Capture the cell that displays the provided text and extract its (X, Y) central coordinate. 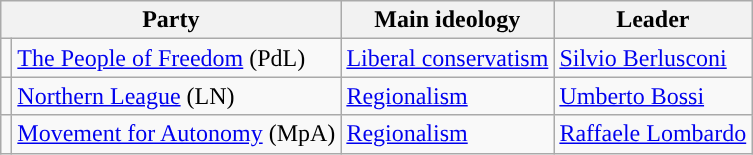
Movement for Autonomy (MpA) (176, 134)
Liberal conservatism (448, 58)
Party (171, 20)
Main ideology (448, 20)
Raffaele Lombardo (653, 134)
Leader (653, 20)
The People of Freedom (PdL) (176, 58)
Northern League (LN) (176, 96)
Silvio Berlusconi (653, 58)
Umberto Bossi (653, 96)
